Find where the given text appears and provide that cell's center as (X, Y) coordinate. 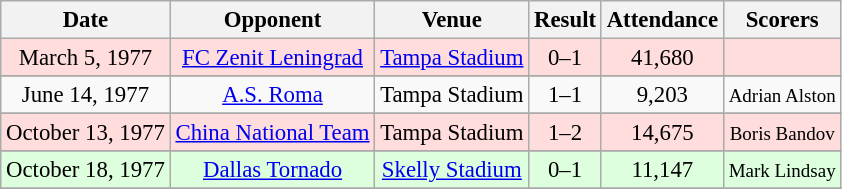
1–2 (566, 133)
9,203 (662, 95)
Mark Lindsay (782, 170)
China National Team (272, 133)
Adrian Alston (782, 95)
Scorers (782, 20)
Skelly Stadium (452, 170)
October 13, 1977 (86, 133)
Dallas Tornado (272, 170)
June 14, 1977 (86, 95)
Date (86, 20)
FC Zenit Leningrad (272, 58)
October 18, 1977 (86, 170)
March 5, 1977 (86, 58)
Venue (452, 20)
Opponent (272, 20)
A.S. Roma (272, 95)
Result (566, 20)
41,680 (662, 58)
Attendance (662, 20)
1–1 (566, 95)
11,147 (662, 170)
Boris Bandov (782, 133)
14,675 (662, 133)
